Search for the cell housing the specified text and yield its (X, Y) center coordinate. 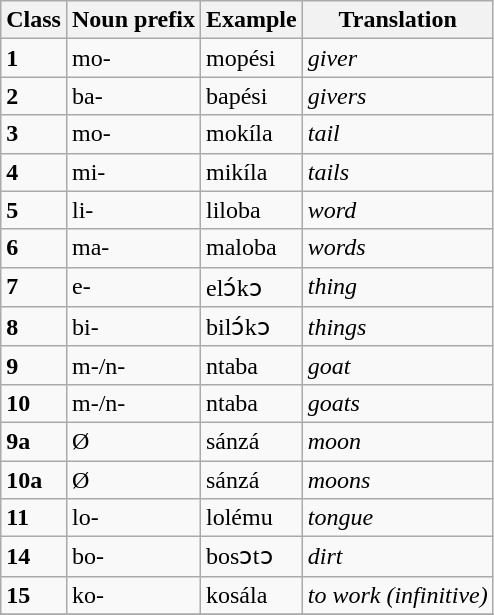
1 (34, 58)
15 (34, 595)
bapési (251, 96)
2 (34, 96)
10a (34, 479)
mokíla (251, 134)
things (398, 327)
Noun prefix (133, 20)
Translation (398, 20)
goat (398, 365)
9a (34, 441)
lolému (251, 518)
3 (34, 134)
mikíla (251, 172)
bo- (133, 557)
kosála (251, 595)
8 (34, 327)
5 (34, 210)
14 (34, 557)
ko- (133, 595)
elɔ́kɔ (251, 287)
maloba (251, 248)
moon (398, 441)
4 (34, 172)
Example (251, 20)
ma- (133, 248)
ba- (133, 96)
e- (133, 287)
6 (34, 248)
7 (34, 287)
giver (398, 58)
tail (398, 134)
9 (34, 365)
words (398, 248)
bosɔtɔ (251, 557)
moons (398, 479)
word (398, 210)
to work (infinitive) (398, 595)
dirt (398, 557)
thing (398, 287)
tongue (398, 518)
mi- (133, 172)
givers (398, 96)
bilɔ́kɔ (251, 327)
liloba (251, 210)
11 (34, 518)
bi- (133, 327)
Class (34, 20)
lo- (133, 518)
10 (34, 403)
tails (398, 172)
mopési (251, 58)
li- (133, 210)
goats (398, 403)
